Identify which cell holds the provided text, then report its [X, Y] central coordinate. 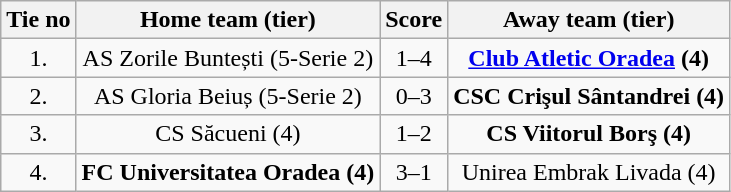
1–4 [414, 58]
3. [38, 134]
FC Universitatea Oradea (4) [228, 172]
CS Viitorul Borş (4) [589, 134]
2. [38, 96]
Tie no [38, 20]
1. [38, 58]
CSC Crişul Sântandrei (4) [589, 96]
1–2 [414, 134]
Unirea Embrak Livada (4) [589, 172]
0–3 [414, 96]
CS Săcueni (4) [228, 134]
AS Gloria Beiuș (5-Serie 2) [228, 96]
Home team (tier) [228, 20]
Away team (tier) [589, 20]
Score [414, 20]
Club Atletic Oradea (4) [589, 58]
AS Zorile Buntești (5-Serie 2) [228, 58]
3–1 [414, 172]
4. [38, 172]
